Detect which cell encompasses the target text, then output its [x, y] center coordinate. 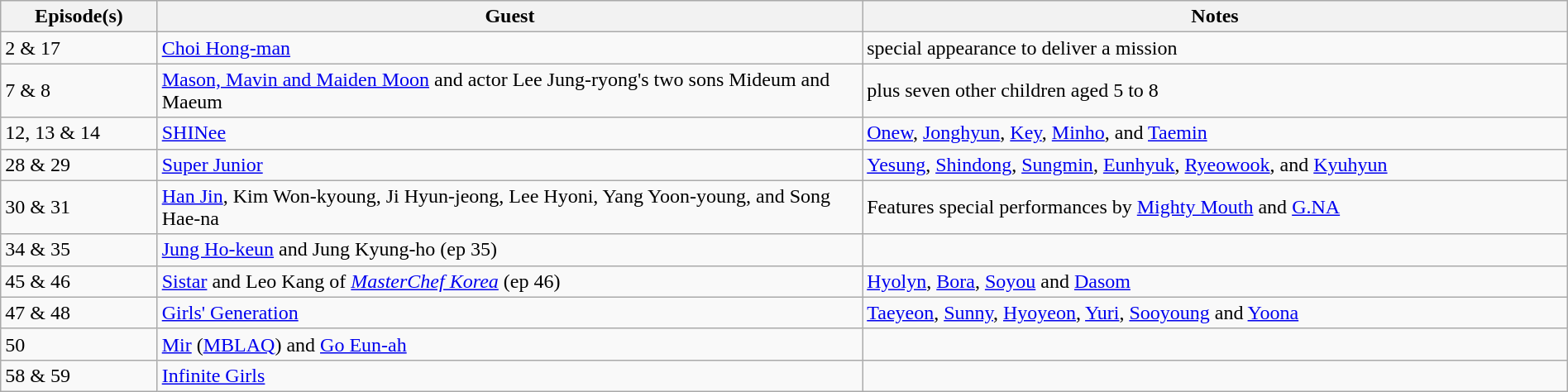
2 & 17 [79, 48]
34 & 35 [79, 250]
Infinite Girls [509, 375]
Yesung, Shindong, Sungmin, Eunhyuk, Ryeowook, and Kyuhyun [1216, 165]
28 & 29 [79, 165]
47 & 48 [79, 313]
Mason, Mavin and Maiden Moon and actor Lee Jung-ryong's two sons Mideum and Maeum [509, 91]
Hyolyn, Bora, Soyou and Dasom [1216, 281]
Episode(s) [79, 17]
Taeyeon, Sunny, Hyoyeon, Yuri, Sooyoung and Yoona [1216, 313]
58 & 59 [79, 375]
plus seven other children aged 5 to 8 [1216, 91]
50 [79, 344]
7 & 8 [79, 91]
Han Jin, Kim Won-kyoung, Ji Hyun-jeong, Lee Hyoni, Yang Yoon-young, and Song Hae-na [509, 207]
Notes [1216, 17]
45 & 46 [79, 281]
Choi Hong-man [509, 48]
SHINee [509, 133]
Girls' Generation [509, 313]
12, 13 & 14 [79, 133]
Guest [509, 17]
Jung Ho-keun and Jung Kyung-ho (ep 35) [509, 250]
special appearance to deliver a mission [1216, 48]
30 & 31 [79, 207]
Features special performances by Mighty Mouth and G.NA [1216, 207]
Super Junior [509, 165]
Sistar and Leo Kang of MasterChef Korea (ep 46) [509, 281]
Mir (MBLAQ) and Go Eun-ah [509, 344]
Onew, Jonghyun, Key, Minho, and Taemin [1216, 133]
